From the cell containing the given text, extract its center point as [x, y] coordinate. 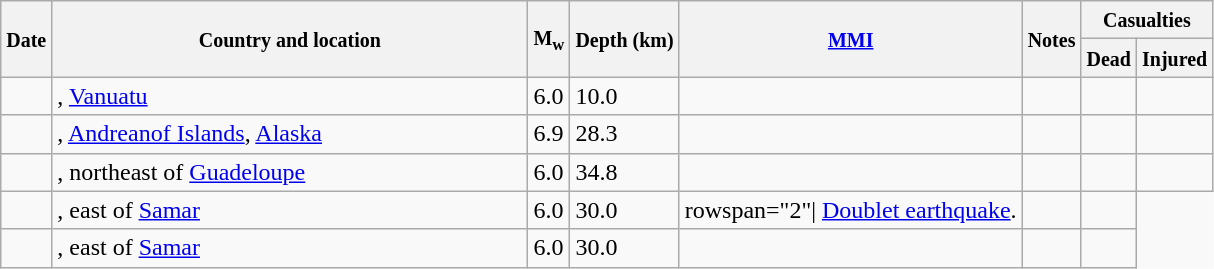
Notes [1052, 39]
6.9 [549, 134]
rowspan="2"| Doublet earthquake. [850, 210]
Depth (km) [624, 39]
34.8 [624, 172]
Date [26, 39]
, Andreanof Islands, Alaska [290, 134]
28.3 [624, 134]
, Vanuatu [290, 96]
Mw [549, 39]
, northeast of Guadeloupe [290, 172]
Casualties [1147, 20]
Dead [1109, 58]
Country and location [290, 39]
10.0 [624, 96]
Injured [1174, 58]
MMI [850, 39]
